From the cell containing the given text, extract its center point as [x, y] coordinate. 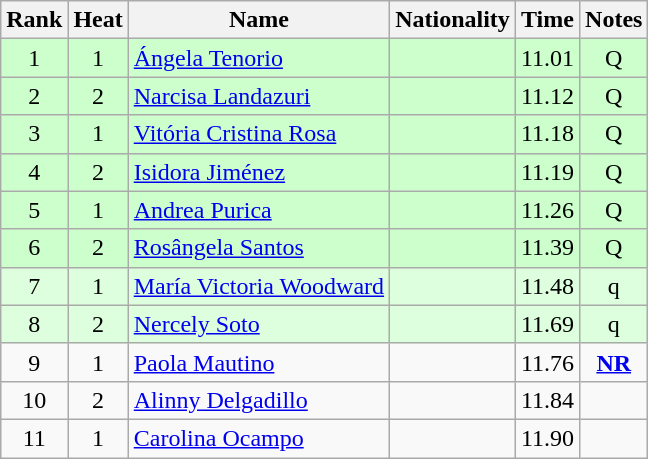
11.69 [547, 324]
Rank [34, 20]
Alinny Delgadillo [258, 400]
11 [34, 438]
11.19 [547, 172]
Nercely Soto [258, 324]
Name [258, 20]
NR [614, 362]
5 [34, 210]
Narcisa Landazuri [258, 96]
3 [34, 134]
Notes [614, 20]
11.90 [547, 438]
Ángela Tenorio [258, 58]
11.12 [547, 96]
11.39 [547, 248]
Carolina Ocampo [258, 438]
María Victoria Woodward [258, 286]
Paola Mautino [258, 362]
Nationality [453, 20]
11.01 [547, 58]
11.76 [547, 362]
7 [34, 286]
11.84 [547, 400]
6 [34, 248]
Andrea Purica [258, 210]
10 [34, 400]
11.26 [547, 210]
Rosângela Santos [258, 248]
4 [34, 172]
9 [34, 362]
Isidora Jiménez [258, 172]
Vitória Cristina Rosa [258, 134]
11.18 [547, 134]
Time [547, 20]
11.48 [547, 286]
Heat [98, 20]
8 [34, 324]
